From the cell containing the given text, extract its center point as [x, y] coordinate. 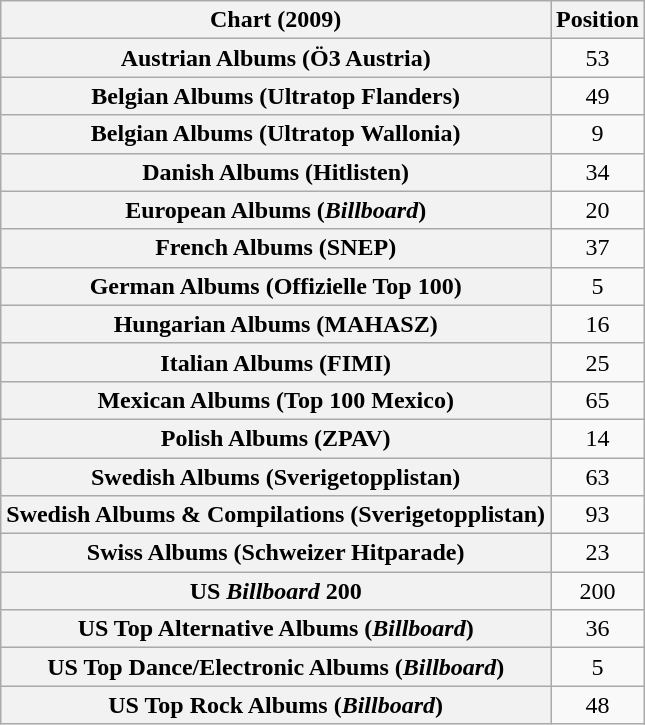
200 [598, 591]
23 [598, 553]
9 [598, 134]
16 [598, 324]
French Albums (SNEP) [276, 248]
48 [598, 705]
US Billboard 200 [276, 591]
Italian Albums (FIMI) [276, 362]
63 [598, 477]
Danish Albums (Hitlisten) [276, 172]
Swedish Albums & Compilations (Sverigetopplistan) [276, 515]
25 [598, 362]
93 [598, 515]
37 [598, 248]
34 [598, 172]
Swedish Albums (Sverigetopplistan) [276, 477]
36 [598, 629]
German Albums (Offizielle Top 100) [276, 286]
49 [598, 96]
Belgian Albums (Ultratop Wallonia) [276, 134]
US Top Alternative Albums (Billboard) [276, 629]
20 [598, 210]
Chart (2009) [276, 20]
US Top Dance/Electronic Albums (Billboard) [276, 667]
Belgian Albums (Ultratop Flanders) [276, 96]
Hungarian Albums (MAHASZ) [276, 324]
65 [598, 400]
Polish Albums (ZPAV) [276, 438]
Swiss Albums (Schweizer Hitparade) [276, 553]
US Top Rock Albums (Billboard) [276, 705]
Mexican Albums (Top 100 Mexico) [276, 400]
14 [598, 438]
European Albums (Billboard) [276, 210]
53 [598, 58]
Position [598, 20]
Austrian Albums (Ö3 Austria) [276, 58]
